Locate the cell with the specified text and output its (X, Y) center coordinate. 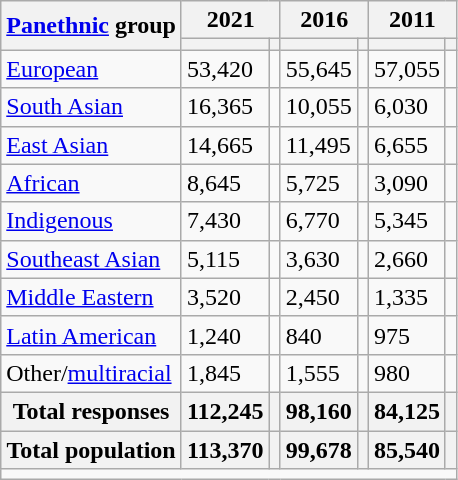
98,160 (318, 411)
2021 (230, 20)
Indigenous (92, 221)
975 (406, 335)
84,125 (406, 411)
6,655 (406, 145)
2011 (412, 20)
2016 (324, 20)
55,645 (318, 69)
1,555 (318, 373)
Total population (92, 449)
5,115 (225, 259)
3,520 (225, 297)
Panethnic group (92, 26)
2,450 (318, 297)
980 (406, 373)
3,630 (318, 259)
5,725 (318, 183)
57,055 (406, 69)
3,090 (406, 183)
112,245 (225, 411)
Other/multiracial (92, 373)
1,845 (225, 373)
113,370 (225, 449)
Total responses (92, 411)
8,645 (225, 183)
1,240 (225, 335)
South Asian (92, 107)
European (92, 69)
11,495 (318, 145)
85,540 (406, 449)
10,055 (318, 107)
16,365 (225, 107)
African (92, 183)
6,770 (318, 221)
5,345 (406, 221)
6,030 (406, 107)
Southeast Asian (92, 259)
840 (318, 335)
14,665 (225, 145)
53,420 (225, 69)
2,660 (406, 259)
Middle Eastern (92, 297)
East Asian (92, 145)
99,678 (318, 449)
7,430 (225, 221)
1,335 (406, 297)
Latin American (92, 335)
